Extract the [X, Y] coordinate from the center of the cell holding the provided text.  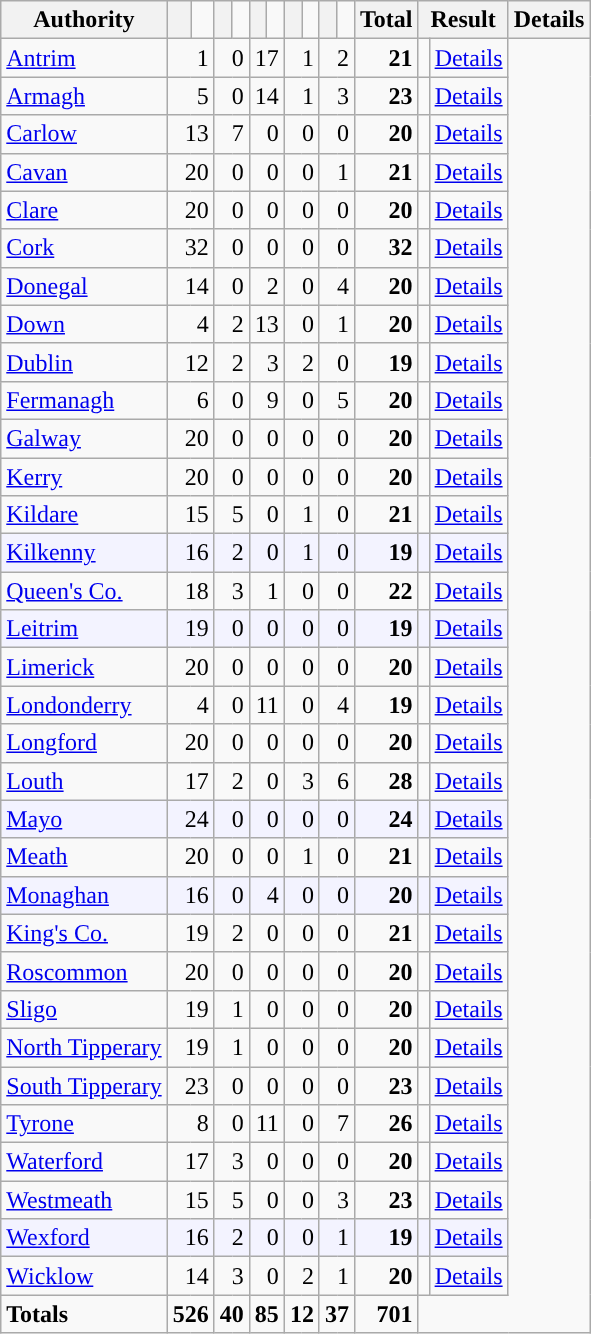
Antrim [84, 58]
Monaghan [84, 895]
Longford [84, 743]
Kilkenny [84, 553]
Roscommon [84, 971]
Mayo [84, 819]
9 [266, 400]
Wicklow [84, 1276]
22 [386, 591]
Meath [84, 857]
85 [266, 1314]
Queen's Co. [84, 591]
Fermanagh [84, 400]
Kildare [84, 515]
Kerry [84, 477]
Londonderry [84, 705]
Limerick [84, 667]
Total [386, 20]
37 [336, 1314]
Sligo [84, 1009]
Donegal [84, 286]
28 [386, 781]
Westmeath [84, 1200]
Waterford [84, 1162]
King's Co. [84, 933]
Armagh [84, 96]
Cavan [84, 172]
26 [386, 1124]
Louth [84, 781]
North Tipperary [84, 1047]
8 [190, 1124]
Leitrim [84, 629]
Carlow [84, 134]
Galway [84, 438]
Tyrone [84, 1124]
Authority [84, 20]
Clare [84, 210]
Result [463, 20]
701 [386, 1314]
40 [232, 1314]
Dublin [84, 362]
Cork [84, 248]
South Tipperary [84, 1085]
Down [84, 324]
Totals [84, 1314]
Wexford [84, 1238]
526 [190, 1314]
18 [190, 591]
